Capture the cell that displays the provided text and extract its [x, y] central coordinate. 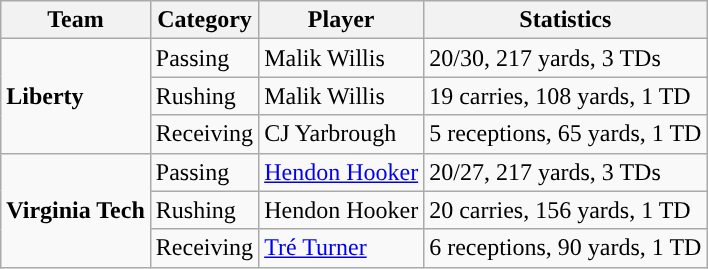
Liberty [76, 96]
20/27, 217 yards, 3 TDs [566, 172]
Statistics [566, 20]
Player [342, 20]
6 receptions, 90 yards, 1 TD [566, 248]
20/30, 217 yards, 3 TDs [566, 58]
Team [76, 20]
20 carries, 156 yards, 1 TD [566, 210]
Virginia Tech [76, 210]
CJ Yarbrough [342, 134]
5 receptions, 65 yards, 1 TD [566, 134]
Category [204, 20]
Tré Turner [342, 248]
19 carries, 108 yards, 1 TD [566, 96]
